Determine the [X, Y] coordinate at the center of the cell enclosing the given text.  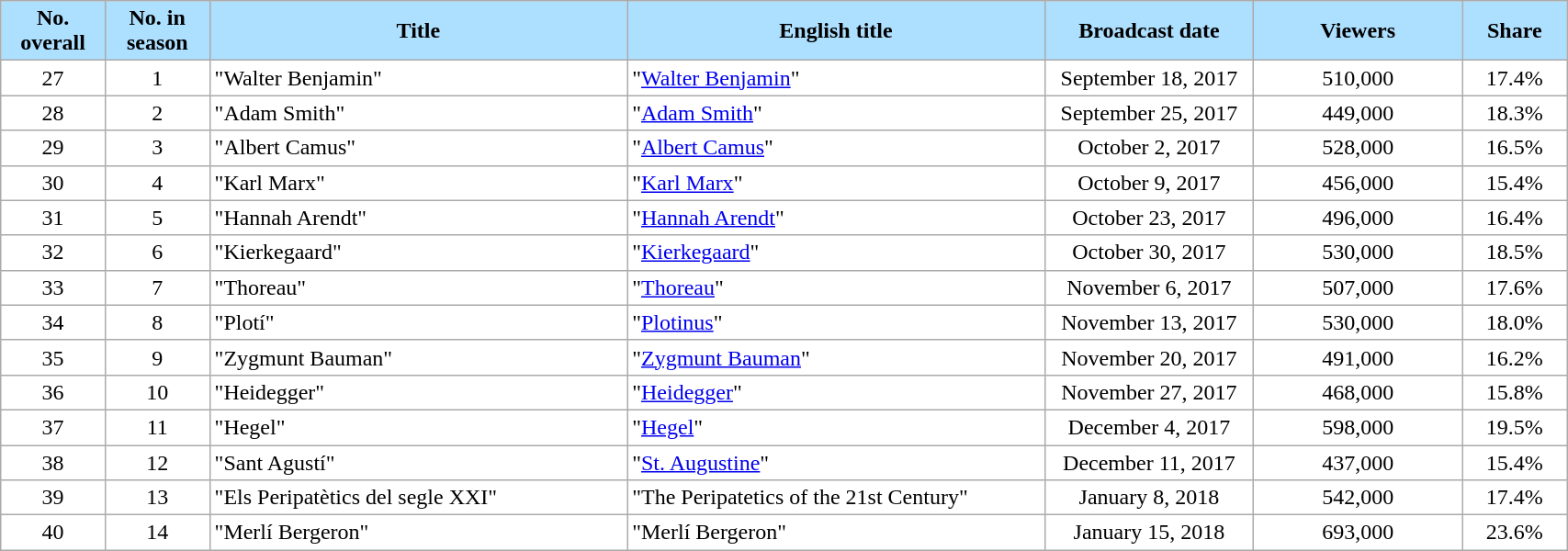
13 [157, 498]
November 27, 2017 [1148, 392]
16.2% [1515, 357]
"Plotinus" [836, 322]
11 [157, 427]
3 [157, 148]
32 [53, 253]
437,000 [1358, 462]
449,000 [1358, 113]
14 [157, 533]
23.6% [1515, 533]
27 [53, 78]
33 [53, 287]
39 [53, 498]
September 25, 2017 [1148, 113]
Broadcast date [1148, 31]
December 4, 2017 [1148, 427]
28 [53, 113]
"Plotí" [419, 322]
November 13, 2017 [1148, 322]
"The Peripatetics of the 21st Century" [836, 498]
15.8% [1515, 392]
29 [53, 148]
38 [53, 462]
2 [157, 113]
40 [53, 533]
"Els Peripatètics del segle XXI" [419, 498]
496,000 [1358, 218]
18.5% [1515, 253]
12 [157, 462]
5 [157, 218]
January 15, 2018 [1148, 533]
December 11, 2017 [1148, 462]
31 [53, 218]
36 [53, 392]
4 [157, 183]
January 8, 2018 [1148, 498]
Share [1515, 31]
10 [157, 392]
18.3% [1515, 113]
468,000 [1358, 392]
542,000 [1358, 498]
6 [157, 253]
8 [157, 322]
37 [53, 427]
"Sant Agustí" [419, 462]
16.5% [1515, 148]
19.5% [1515, 427]
Title [419, 31]
34 [53, 322]
598,000 [1358, 427]
November 6, 2017 [1148, 287]
9 [157, 357]
October 23, 2017 [1148, 218]
September 18, 2017 [1148, 78]
"St. Augustine" [836, 462]
18.0% [1515, 322]
November 20, 2017 [1148, 357]
October 30, 2017 [1148, 253]
35 [53, 357]
No. in season [157, 31]
491,000 [1358, 357]
October 2, 2017 [1148, 148]
7 [157, 287]
October 9, 2017 [1148, 183]
1 [157, 78]
507,000 [1358, 287]
30 [53, 183]
English title [836, 31]
456,000 [1358, 183]
No. overall [53, 31]
693,000 [1358, 533]
Viewers [1358, 31]
16.4% [1515, 218]
528,000 [1358, 148]
17.6% [1515, 287]
510,000 [1358, 78]
